Determine the (x, y) coordinate at the center of the cell enclosing the given text.  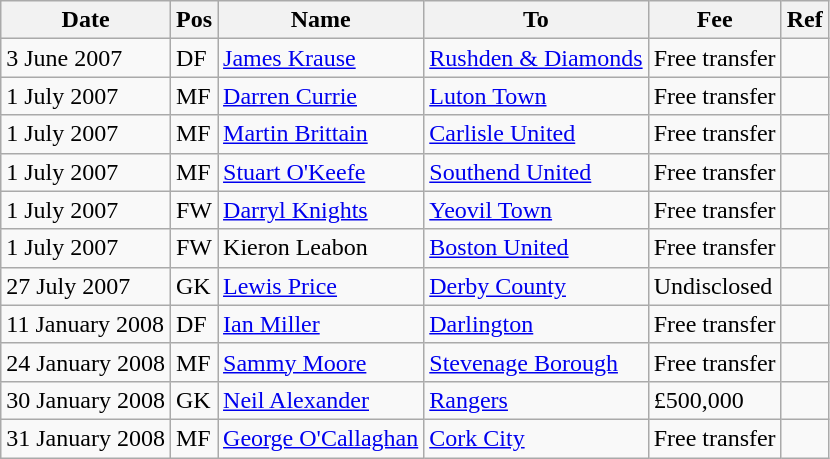
30 January 2008 (86, 400)
Undisclosed (714, 286)
11 January 2008 (86, 324)
Darren Currie (321, 96)
Neil Alexander (321, 400)
£500,000 (714, 400)
Darryl Knights (321, 210)
Cork City (536, 438)
Stuart O'Keefe (321, 172)
Southend United (536, 172)
Fee (714, 20)
Rushden & Diamonds (536, 58)
Luton Town (536, 96)
24 January 2008 (86, 362)
Yeovil Town (536, 210)
Name (321, 20)
Rangers (536, 400)
Boston United (536, 248)
Martin Brittain (321, 134)
Pos (194, 20)
Derby County (536, 286)
Darlington (536, 324)
Date (86, 20)
Ref (804, 20)
31 January 2008 (86, 438)
To (536, 20)
George O'Callaghan (321, 438)
Kieron Leabon (321, 248)
Stevenage Borough (536, 362)
Sammy Moore (321, 362)
Carlisle United (536, 134)
James Krause (321, 58)
Lewis Price (321, 286)
27 July 2007 (86, 286)
Ian Miller (321, 324)
3 June 2007 (86, 58)
